Search for the cell housing the specified text and yield its [X, Y] center coordinate. 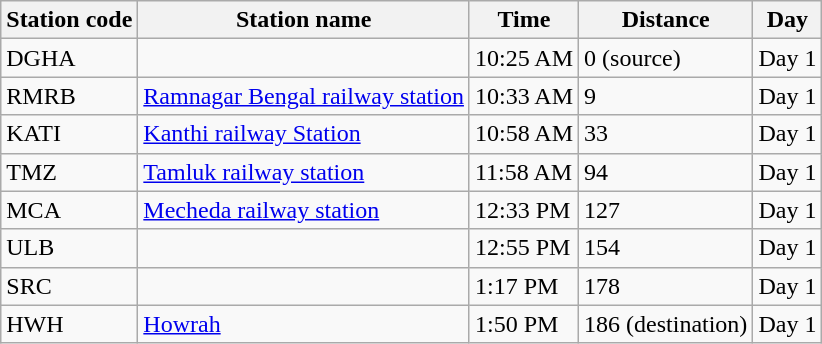
178 [666, 286]
12:33 PM [524, 210]
Kanthi railway Station [304, 134]
11:58 AM [524, 172]
Tamluk railway station [304, 172]
186 (destination) [666, 324]
HWH [70, 324]
Station name [304, 20]
KATI [70, 134]
127 [666, 210]
10:58 AM [524, 134]
Ramnagar Bengal railway station [304, 96]
SRC [70, 286]
9 [666, 96]
Mecheda railway station [304, 210]
Station code [70, 20]
Howrah [304, 324]
154 [666, 248]
DGHA [70, 58]
10:33 AM [524, 96]
1:50 PM [524, 324]
TMZ [70, 172]
ULB [70, 248]
0 (source) [666, 58]
33 [666, 134]
1:17 PM [524, 286]
Day [788, 20]
Distance [666, 20]
MCA [70, 210]
12:55 PM [524, 248]
Time [524, 20]
10:25 AM [524, 58]
94 [666, 172]
RMRB [70, 96]
